Extract the [x, y] coordinate from the center of the cell holding the provided text.  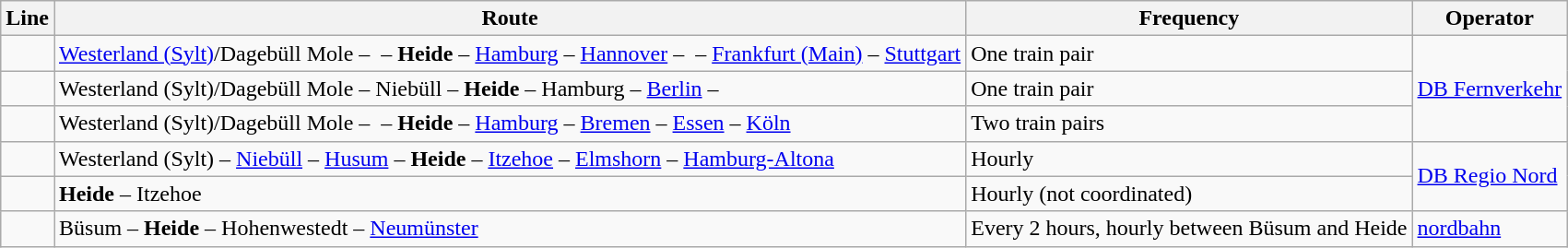
DB Regio Nord [1490, 176]
Westerland (Sylt) – Niebüll – Husum – Heide – Itzehoe – Elmshorn – Hamburg-Altona [509, 159]
Westerland (Sylt)/Dagebüll Mole – Niebüll – Heide – Hamburg – Berlin – [509, 89]
Line [28, 18]
Hourly [1189, 159]
Two train pairs [1189, 124]
Hourly (not coordinated) [1189, 194]
Büsum – Heide – Hohenwestedt – Neumünster [509, 229]
DB Fernverkehr [1490, 89]
Every 2 hours, hourly between Büsum and Heide [1189, 229]
Heide – Itzehoe [509, 194]
Westerland (Sylt)/Dagebüll Mole – – Heide – Hamburg – Hannover – – Frankfurt (Main) – Stuttgart [509, 53]
Operator [1490, 18]
Frequency [1189, 18]
nordbahn [1490, 229]
Route [509, 18]
Westerland (Sylt)/Dagebüll Mole – – Heide – Hamburg – Bremen – Essen – Köln [509, 124]
